Identify which cell holds the provided text, then report its [x, y] central coordinate. 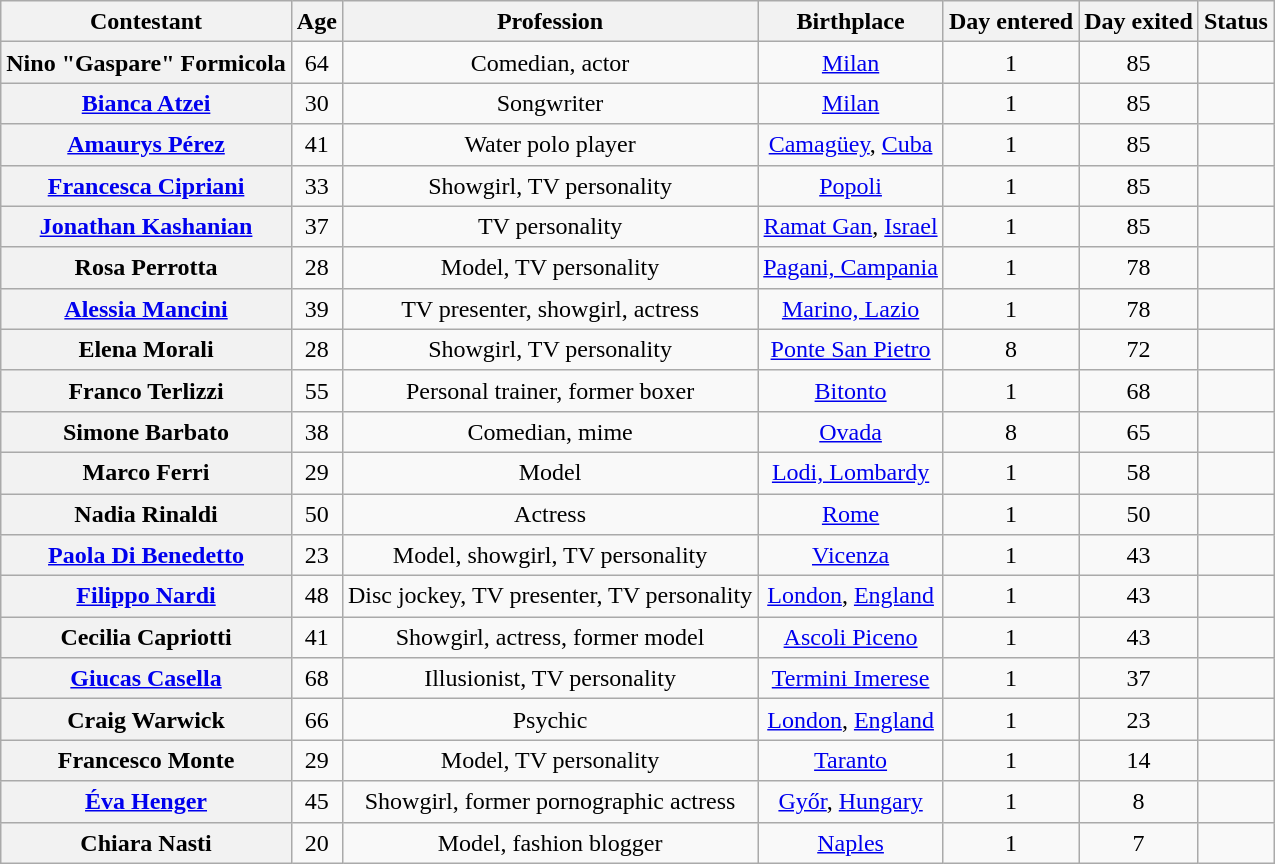
Pagani, Campania [851, 268]
Bianca Atzei [146, 104]
Marino, Lazio [851, 308]
Water polo player [550, 144]
Amaurys Pérez [146, 144]
Comedian, actor [550, 62]
30 [316, 104]
Showgirl, former pornographic actress [550, 802]
TV personality [550, 226]
58 [1139, 472]
Lodi, Lombardy [851, 472]
Ascoli Piceno [851, 638]
Ponte San Pietro [851, 350]
Showgirl, actress, former model [550, 638]
Vicenza [851, 556]
64 [316, 62]
Termini Imerese [851, 678]
Profession [550, 22]
Songwriter [550, 104]
Bitonto [851, 390]
55 [316, 390]
TV presenter, showgirl, actress [550, 308]
38 [316, 432]
72 [1139, 350]
Alessia Mancini [146, 308]
Model [550, 472]
Franco Terlizzi [146, 390]
33 [316, 186]
Nadia Rinaldi [146, 514]
65 [1139, 432]
Rome [851, 514]
Giucas Casella [146, 678]
Age [316, 22]
Francesca Cipriani [146, 186]
Contestant [146, 22]
Craig Warwick [146, 720]
45 [316, 802]
66 [316, 720]
Naples [851, 842]
Nino "Gaspare" Formicola [146, 62]
Psychic [550, 720]
Éva Henger [146, 802]
Cecilia Capriotti [146, 638]
Actress [550, 514]
Francesco Monte [146, 760]
Status [1236, 22]
Model, showgirl, TV personality [550, 556]
39 [316, 308]
Simone Barbato [146, 432]
Chiara Nasti [146, 842]
14 [1139, 760]
Jonathan Kashanian [146, 226]
Personal trainer, former boxer [550, 390]
Camagüey, Cuba [851, 144]
Illusionist, TV personality [550, 678]
Marco Ferri [146, 472]
20 [316, 842]
Day entered [1010, 22]
Model, fashion blogger [550, 842]
Taranto [851, 760]
Comedian, mime [550, 432]
7 [1139, 842]
Day exited [1139, 22]
Rosa Perrotta [146, 268]
Ramat Gan, Israel [851, 226]
Győr, Hungary [851, 802]
48 [316, 596]
Paola Di Benedetto [146, 556]
Popoli [851, 186]
Elena Morali [146, 350]
Disc jockey, TV presenter, TV personality [550, 596]
Filippo Nardi [146, 596]
Birthplace [851, 22]
Ovada [851, 432]
